Provide the [x, y] coordinate of the cell's center where the given text is located.  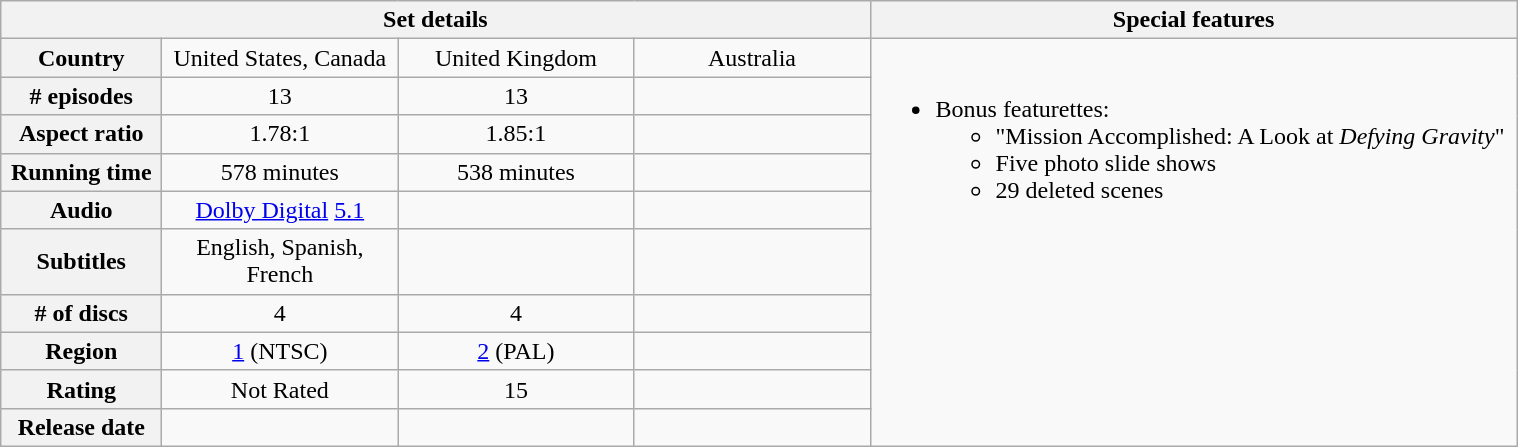
# episodes [82, 96]
Dolby Digital 5.1 [280, 210]
English, Spanish, French [280, 262]
2 (PAL) [516, 351]
1.85:1 [516, 134]
Audio [82, 210]
Region [82, 351]
1 (NTSC) [280, 351]
United Kingdom [516, 58]
Rating [82, 389]
Subtitles [82, 262]
15 [516, 389]
Set details [436, 20]
Australia [752, 58]
Running time [82, 172]
Release date [82, 427]
United States, Canada [280, 58]
Special features [1194, 20]
Bonus featurettes:"Mission Accomplished: A Look at Defying Gravity"Five photo slide shows29 deleted scenes [1194, 243]
578 minutes [280, 172]
# of discs [82, 313]
Not Rated [280, 389]
Country [82, 58]
1.78:1 [280, 134]
538 minutes [516, 172]
Aspect ratio [82, 134]
